Capture the cell that displays the provided text and extract its [X, Y] central coordinate. 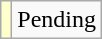
Pending [57, 20]
